Return [X, Y] of the center of cell containing provided text 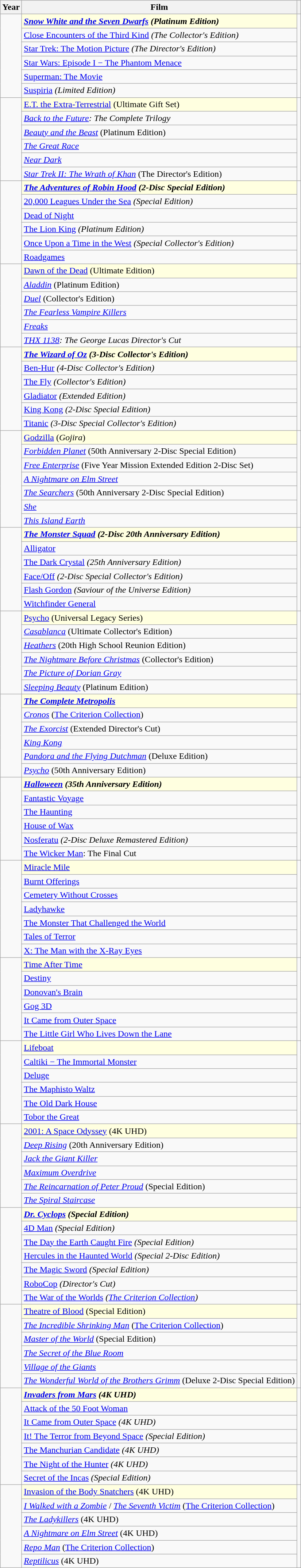
Sleeping Beauty (Platinum Edition) [159, 687]
20,000 Leagues Under the Sea (Special Edition) [159, 202]
Tales of Terror [159, 937]
Superman: The Movie [159, 77]
Close Encounters of the Third Kind (The Collector's Edition) [159, 35]
Invasion of the Body Snatchers (4K UHD) [159, 1491]
2001: A Space Odyssey (4K UHD) [159, 1131]
The Lion King (Platinum Edition) [159, 229]
The Maphisto Waltz [159, 1089]
Star Trek II: The Wrath of Khan (The Director's Edition) [159, 174]
The Wicker Man: The Final Cut [159, 854]
The Fearless Vampire Killers [159, 312]
Invaders from Mars (4K UHD) [159, 1395]
The Night of the Hunter (4K UHD) [159, 1464]
Psycho (Universal Legacy Series) [159, 618]
It Came from Outer Space (4K UHD) [159, 1422]
The Fly (Collector's Edition) [159, 382]
Back to the Future: The Complete Trilogy [159, 118]
King Kong (2-Disc Special Edition) [159, 410]
The Magic Sword (Special Edition) [159, 1269]
King Kong [159, 742]
Dawn of the Dead (Ultimate Edition) [159, 271]
The Haunting [159, 812]
Face/Off (2-Disc Special Collector's Edition) [159, 576]
Deluge [159, 1076]
The Little Girl Who Lives Down the Lane [159, 1034]
The Old Dark House [159, 1103]
The Wizard of Oz (3-Disc Collector's Edition) [159, 354]
The Manchurian Candidate (4K UHD) [159, 1450]
4D Man (Special Edition) [159, 1228]
The Adventures of Robin Hood (2-Disc Special Edition) [159, 188]
Dead of Night [159, 215]
The Reincarnation of Peter Proud (Special Edition) [159, 1186]
Caltiki − The Immortal Monster [159, 1062]
Psycho (50th Anniversary Edition) [159, 770]
Casablanca (Ultimate Collector's Edition) [159, 632]
Godzilla (Gojira) [159, 437]
Ben-Hur (4-Disc Collector's Edition) [159, 368]
It! The Terror from Beyond Space (Special Edition) [159, 1436]
Destiny [159, 978]
Year [11, 7]
Master of the World (Special Edition) [159, 1339]
Theatre of Blood (Special Edition) [159, 1311]
The Searchers (50th Anniversary 2-Disc Special Edition) [159, 493]
Once Upon a Time in the West (Special Collector's Edition) [159, 243]
Attack of the 50 Foot Woman [159, 1408]
Roadgames [159, 257]
The Monster That Challenged the World [159, 923]
Forbidden Planet (50th Anniversary 2-Disc Special Edition) [159, 451]
Hercules in the Haunted World (Special 2-Disc Edition) [159, 1256]
Nosferatu (2-Disc Deluxe Remastered Edition) [159, 839]
Duel (Collector's Edition) [159, 299]
Lifeboat [159, 1048]
Gladiator (Extended Edition) [159, 395]
Donovan's Brain [159, 992]
Miracle Mile [159, 867]
The War of the Worlds (The Criterion Collection) [159, 1298]
Tobor the Great [159, 1117]
The Dark Crystal (25th Anniversary Edition) [159, 562]
Reptilicus (4K UHD) [159, 1561]
Near Dark [159, 160]
Witchfinder General [159, 604]
The Great Race [159, 146]
The Monster Squad (2-Disc 20th Anniversary Edition) [159, 534]
Dr. Cyclops (Special Edition) [159, 1214]
Secret of the Incas (Special Edition) [159, 1478]
This Island Earth [159, 520]
Repo Man (The Criterion Collection) [159, 1547]
Film [159, 7]
A Nightmare on Elm Street [159, 479]
Cronos (The Criterion Collection) [159, 715]
Deep Rising (20th Anniversary Edition) [159, 1145]
Suspiria (Limited Edition) [159, 90]
Alligator [159, 548]
Flash Gordon (Saviour of the Universe Edition) [159, 590]
The Exorcist (Extended Director's Cut) [159, 729]
She [159, 507]
The Wonderful World of the Brothers Grimm (Deluxe 2-Disc Special Edition) [159, 1381]
The Day the Earth Caught Fire (Special Edition) [159, 1242]
The Nightmare Before Christmas (Collector's Edition) [159, 659]
The Spiral Staircase [159, 1200]
Aladdin (Platinum Edition) [159, 285]
Free Enterprise (Five Year Mission Extended Edition 2-Disc Set) [159, 465]
House of Wax [159, 826]
Village of the Giants [159, 1367]
Maximum Overdrive [159, 1173]
Jack the Giant Killer [159, 1159]
Halloween (35th Anniversary Edition) [159, 784]
Heathers (20th High School Reunion Edition) [159, 645]
THX 1138: The George Lucas Director's Cut [159, 340]
Gog 3D [159, 1006]
E.T. the Extra-Terrestrial (Ultimate Gift Set) [159, 104]
It Came from Outer Space [159, 1020]
I Walked with a Zombie / The Seventh Victim (The Criterion Collection) [159, 1506]
The Incredible Shrinking Man (The Criterion Collection) [159, 1325]
Burnt Offerings [159, 881]
A Nightmare on Elm Street (4K UHD) [159, 1533]
Ladyhawke [159, 909]
Star Wars: Episode I − The Phantom Menace [159, 63]
The Picture of Dorian Gray [159, 673]
The Secret of the Blue Room [159, 1353]
Time After Time [159, 964]
The Complete Metropolis [159, 701]
The Ladykillers (4K UHD) [159, 1520]
Freaks [159, 326]
RoboCop (Director's Cut) [159, 1283]
Beauty and the Beast (Platinum Edition) [159, 132]
Titanic (3-Disc Special Collector's Edition) [159, 424]
Snow White and the Seven Dwarfs (Platinum Edition) [159, 21]
Star Trek: The Motion Picture (The Director's Edition) [159, 49]
Fantastic Voyage [159, 798]
Pandora and the Flying Dutchman (Deluxe Edition) [159, 756]
X: The Man with the X-Ray Eyes [159, 951]
Cemetery Without Crosses [159, 895]
